Return (x, y) of the center of cell containing provided text 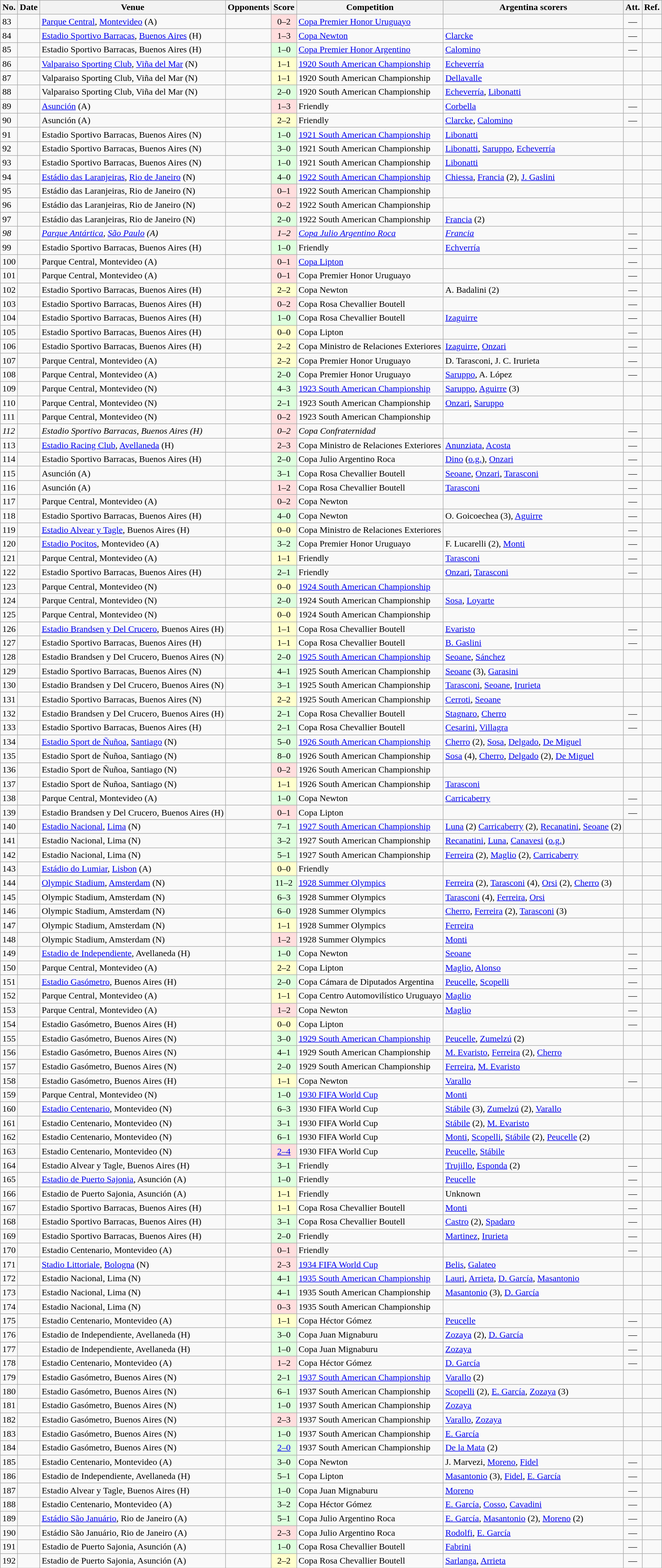
Copa Cámara de Diputados Argentina (370, 982)
Anunziata, Acosta (533, 445)
122 (9, 572)
191 (9, 1547)
Competition (370, 7)
Izaguirre (533, 318)
93 (9, 163)
Lauri, Arrieta, D. García, Masantonio (533, 1278)
100 (9, 262)
92 (9, 148)
175 (9, 1321)
Saruppo, Aguirre (3) (533, 388)
121 (9, 558)
O. Goicoechea (3), Aguirre (533, 516)
Francia (533, 233)
189 (9, 1518)
163 (9, 1151)
Unknown (533, 1194)
86 (9, 64)
E. García, Cosso, Cavadini (533, 1504)
Fabrini (533, 1547)
Echeverría (533, 64)
127 (9, 643)
Moreno (533, 1490)
Libonatti, Saruppo, Echeverría (533, 148)
187 (9, 1490)
133 (9, 728)
Scopelli (2), E. García, Zozaya (3) (533, 1391)
159 (9, 1095)
Varallo (2) (533, 1377)
146 (9, 911)
Luna (2) Carricaberry (2), Recanatini, Seoane (2) (533, 826)
J. Marvezi, Moreno, Fidel (533, 1462)
129 (9, 671)
138 (9, 798)
Zozaya (2), D. García (533, 1335)
91 (9, 134)
178 (9, 1363)
Cesarini, Villagra (533, 728)
Monti, Scopelli, Stábile (2), Peucelle (2) (533, 1137)
Belis, Galateo (533, 1264)
144 (9, 883)
123 (9, 586)
M. Evaristo, Ferreira (2), Cherro (533, 1052)
124 (9, 600)
Tarasconi, Seoane, Irurieta (533, 685)
Peucelle, Stábile (533, 1151)
182 (9, 1420)
158 (9, 1081)
Score (284, 7)
90 (9, 120)
157 (9, 1066)
141 (9, 840)
177 (9, 1349)
101 (9, 276)
Seoane (533, 954)
No. (9, 7)
8–0 (284, 756)
Calomino (533, 50)
170 (9, 1250)
192 (9, 1561)
111 (9, 417)
94 (9, 177)
D. García (533, 1363)
Martinez, Irurieta (533, 1236)
128 (9, 657)
104 (9, 318)
102 (9, 290)
172 (9, 1278)
89 (9, 106)
171 (9, 1264)
153 (9, 1010)
147 (9, 925)
Clarcke (533, 36)
Estadio Racing Club, Avellaneda (H) (133, 445)
149 (9, 954)
155 (9, 1038)
Ferreira (533, 925)
161 (9, 1123)
145 (9, 897)
Echverría (533, 247)
176 (9, 1335)
185 (9, 1462)
Dellavalle (533, 78)
160 (9, 1109)
180 (9, 1391)
Varallo (533, 1081)
E. García, Masantonio (2), Moreno (2) (533, 1518)
186 (9, 1476)
164 (9, 1165)
Ref. (652, 7)
Date (29, 7)
2–4 (284, 1151)
1934 FIFA World Cup (370, 1264)
84 (9, 36)
F. Lucarelli (2), Monti (533, 544)
117 (9, 502)
167 (9, 1208)
Trujillo, Esponda (2) (533, 1165)
Estádio do Lumiar, Lisbon (A) (133, 869)
0–3 (284, 1306)
Cherro, Ferreira (2), Tarasconi (3) (533, 911)
137 (9, 784)
116 (9, 488)
126 (9, 629)
108 (9, 374)
Saruppo, A. López (533, 374)
Onzari, Saruppo (533, 403)
168 (9, 1222)
Masantonio (3), Fidel, E. García (533, 1476)
Varallo, Zozaya (533, 1420)
106 (9, 346)
Rodolfi, E. García (533, 1533)
D. Tarasconi, J. C. Irurieta (533, 360)
Argentina scorers (533, 7)
Cherro (2), Sosa, Delgado, De Miguel (533, 742)
Stábile (2), M. Evaristo (533, 1123)
Recanatini, Luna, Canavesi (o.g.) (533, 840)
Clarcke, Calomino (533, 120)
130 (9, 685)
131 (9, 699)
184 (9, 1448)
De la Mata (2) (533, 1448)
107 (9, 360)
140 (9, 826)
Corbella (533, 106)
Seoane, Onzari, Tarasconi (533, 473)
103 (9, 304)
Peucelle, Zumelzú (2) (533, 1038)
95 (9, 191)
139 (9, 812)
4–3 (284, 388)
Dino (o.g.), Onzari (533, 459)
136 (9, 770)
Estadio Pocitos, Montevideo (A) (133, 544)
97 (9, 219)
109 (9, 388)
165 (9, 1180)
87 (9, 78)
88 (9, 92)
Stadio Littoriale, Bologna (N) (133, 1264)
B. Gaslini (533, 643)
Sosa (4), Cherro, Delgado (2), De Miguel (533, 756)
183 (9, 1434)
Seoane (3), Garasini (533, 671)
148 (9, 939)
Masantonio (3), D. García (533, 1292)
Tarasconi (4), Ferreira, Orsi (533, 897)
134 (9, 742)
98 (9, 233)
113 (9, 445)
150 (9, 968)
105 (9, 332)
173 (9, 1292)
151 (9, 982)
152 (9, 996)
Seoane, Sánchez (533, 657)
Parque Antártica, São Paulo (A) (133, 233)
Chiessa, Francia (2), J. Gaslini (533, 177)
169 (9, 1236)
135 (9, 756)
A. Badalini (2) (533, 290)
132 (9, 714)
85 (9, 50)
112 (9, 431)
E. García (533, 1434)
Castro (2), Spadaro (533, 1222)
115 (9, 473)
Stagnaro, Cherro (533, 714)
Sarlanga, Arrieta (533, 1561)
Stábile (3), Zumelzú (2), Varallo (533, 1109)
188 (9, 1504)
Maglio, Alonso (533, 968)
Ferreira (2), Tarasconi (4), Orsi (2), Cherro (3) (533, 883)
96 (9, 205)
118 (9, 516)
Ferreira (2), Maglio (2), Carricaberry (533, 854)
125 (9, 614)
Carricaberry (533, 798)
Izaguirre, Onzari (533, 346)
5–0 (284, 742)
Onzari, Tarasconi (533, 572)
120 (9, 544)
166 (9, 1194)
83 (9, 22)
181 (9, 1405)
6–0 (284, 911)
Copa Centro Automovilístico Uruguayo (370, 996)
110 (9, 403)
99 (9, 247)
179 (9, 1377)
Att. (633, 7)
114 (9, 459)
Copa Confraternidad (370, 431)
142 (9, 854)
Ferreira, M. Evaristo (533, 1066)
190 (9, 1533)
154 (9, 1024)
174 (9, 1306)
Francia (2) (533, 219)
Copa Premier Honor Argentino (370, 50)
11–2 (284, 883)
Peucelle, Scopelli (533, 982)
162 (9, 1137)
156 (9, 1052)
Echeverría, Libonatti (533, 92)
Evaristo (533, 629)
Sosa, Loyarte (533, 600)
Opponents (248, 7)
7–1 (284, 826)
Venue (133, 7)
143 (9, 869)
Cerroti, Seoane (533, 699)
119 (9, 530)
